Provide the (X, Y) coordinate of the cell's center where the given text is located.  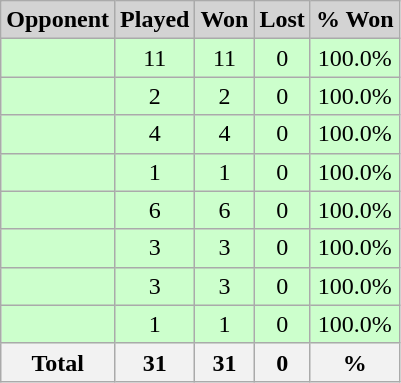
Total (58, 362)
Lost (282, 20)
Opponent (58, 20)
Played (155, 20)
% Won (354, 20)
% (354, 362)
Won (224, 20)
